Output the [x, y] coordinate of the center of the cell containing the given text.  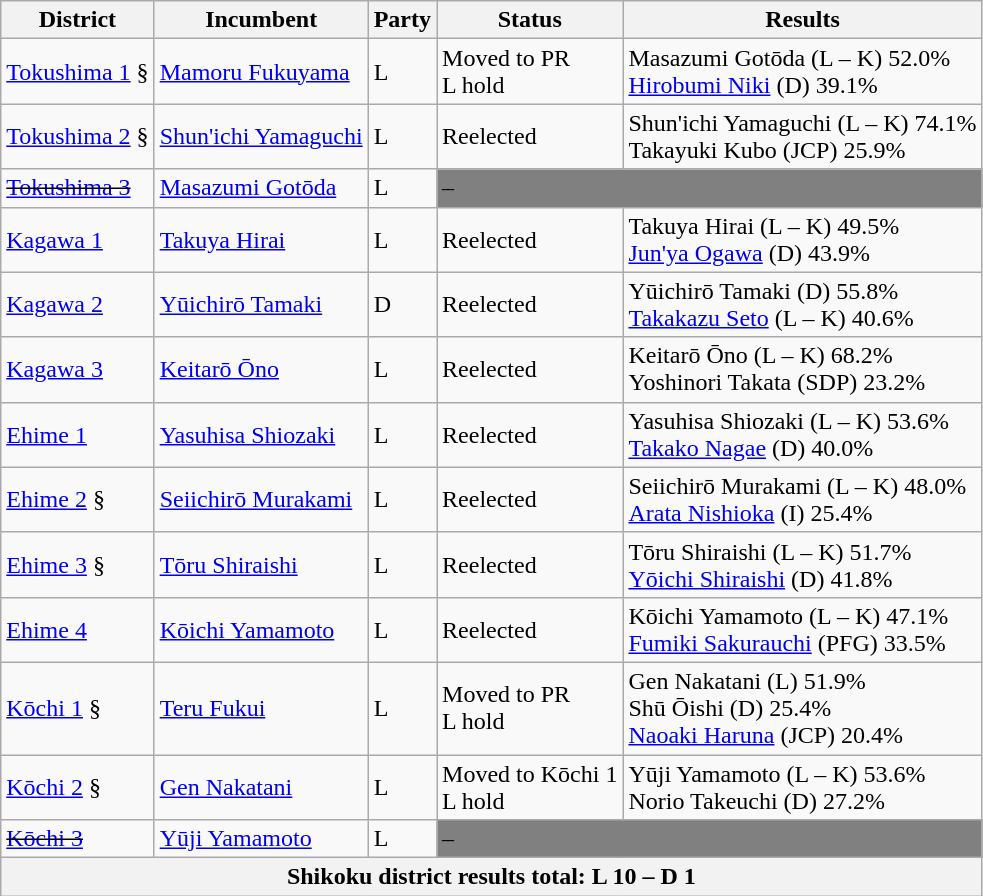
Shun'ichi Yamaguchi [261, 136]
Gen Nakatani (L) 51.9%Shū Ōishi (D) 25.4%Naoaki Haruna (JCP) 20.4% [802, 708]
Status [530, 20]
Gen Nakatani [261, 786]
Yūichirō Tamaki [261, 304]
Moved to Kōchi 1L hold [530, 786]
Takuya Hirai (L – K) 49.5%Jun'ya Ogawa (D) 43.9% [802, 240]
Tōru Shiraishi [261, 564]
Takuya Hirai [261, 240]
Mamoru Fukuyama [261, 72]
Shikoku district results total: L 10 – D 1 [492, 877]
Results [802, 20]
Kōchi 1 § [78, 708]
Tokushima 1 § [78, 72]
Yasuhisa Shiozaki (L – K) 53.6%Takako Nagae (D) 40.0% [802, 434]
Ehime 4 [78, 630]
Kagawa 3 [78, 370]
D [402, 304]
Party [402, 20]
Yūji Yamamoto (L – K) 53.6%Norio Takeuchi (D) 27.2% [802, 786]
Tōru Shiraishi (L – K) 51.7%Yōichi Shiraishi (D) 41.8% [802, 564]
Keitarō Ōno [261, 370]
Kōichi Yamamoto [261, 630]
Seiichirō Murakami [261, 500]
Kagawa 2 [78, 304]
Ehime 2 § [78, 500]
Yūichirō Tamaki (D) 55.8%Takakazu Seto (L – K) 40.6% [802, 304]
Kagawa 1 [78, 240]
Kōchi 2 § [78, 786]
Yasuhisa Shiozaki [261, 434]
Keitarō Ōno (L – K) 68.2%Yoshinori Takata (SDP) 23.2% [802, 370]
Kōchi 3 [78, 839]
Teru Fukui [261, 708]
Yūji Yamamoto [261, 839]
Seiichirō Murakami (L – K) 48.0%Arata Nishioka (I) 25.4% [802, 500]
Masazumi Gotōda [261, 188]
District [78, 20]
Tokushima 3 [78, 188]
Kōichi Yamamoto (L – K) 47.1%Fumiki Sakurauchi (PFG) 33.5% [802, 630]
Masazumi Gotōda (L – K) 52.0%Hirobumi Niki (D) 39.1% [802, 72]
Shun'ichi Yamaguchi (L – K) 74.1%Takayuki Kubo (JCP) 25.9% [802, 136]
Ehime 1 [78, 434]
Incumbent [261, 20]
Tokushima 2 § [78, 136]
Ehime 3 § [78, 564]
